Identify which cell holds the provided text, then report its [X, Y] central coordinate. 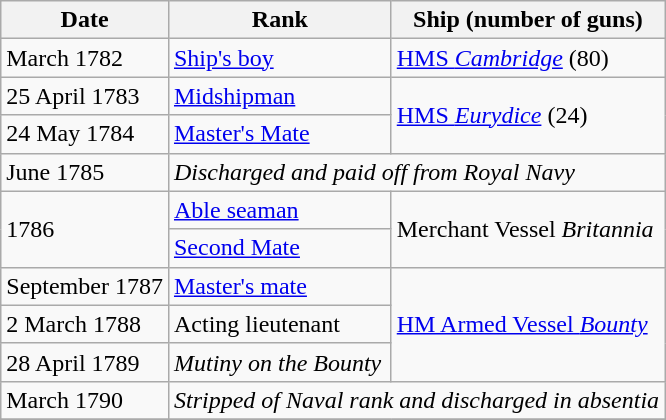
Rank [280, 20]
Mutiny on the Bounty [280, 362]
HMS Cambridge (80) [528, 58]
Able seaman [280, 210]
Midshipman [280, 96]
Merchant Vessel Britannia [528, 229]
Ship's boy [280, 58]
June 1785 [85, 172]
28 April 1789 [85, 362]
Master's mate [280, 286]
Date [85, 20]
Ship (number of guns) [528, 20]
Master's Mate [280, 134]
HMS Eurydice (24) [528, 115]
Second Mate [280, 248]
1786 [85, 229]
HM Armed Vessel Bounty [528, 324]
September 1787 [85, 286]
2 March 1788 [85, 324]
Stripped of Naval rank and discharged in absentia [416, 400]
24 May 1784 [85, 134]
March 1790 [85, 400]
Discharged and paid off from Royal Navy [416, 172]
March 1782 [85, 58]
25 April 1783 [85, 96]
Acting lieutenant [280, 324]
